Determine the [x, y] coordinate at the center of the cell enclosing the given text.  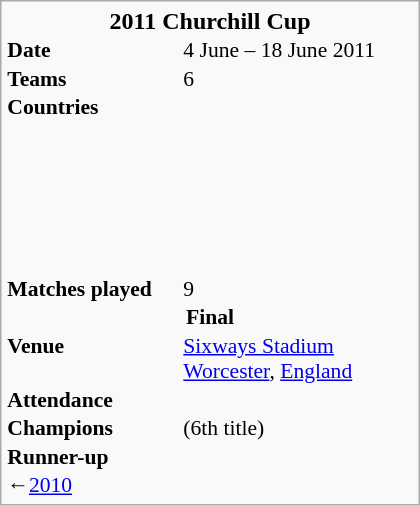
Runner-up [94, 456]
Venue [94, 358]
Matches played [94, 288]
6 [298, 78]
9 [298, 288]
Sixways Stadium Worcester, England [298, 358]
2011 Churchill Cup [210, 21]
Teams [94, 78]
(6th title) [298, 428]
Final [210, 317]
Date [94, 50]
Attendance [94, 399]
←2010 [94, 485]
4 June – 18 June 2011 [298, 50]
Countries [94, 184]
Champions [94, 428]
